Scan for the cell matching the given text and deliver its (x, y) coordinate at center. 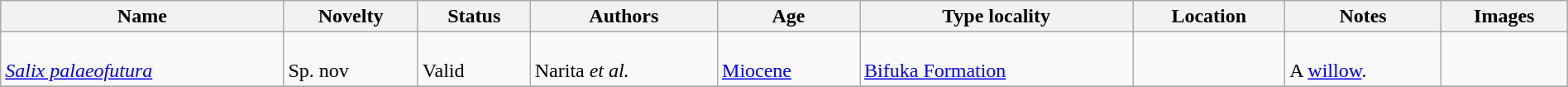
Status (474, 17)
Location (1209, 17)
Miocene (789, 60)
Name (142, 17)
Bifuka Formation (997, 60)
A willow. (1363, 60)
Novelty (351, 17)
Age (789, 17)
Salix palaeofutura (142, 60)
Sp. nov (351, 60)
Notes (1363, 17)
Images (1503, 17)
Valid (474, 60)
Type locality (997, 17)
Narita et al. (624, 60)
Authors (624, 17)
